Pinpoint the cell where the given text exists, returning its (X, Y) midpoint coordinate. 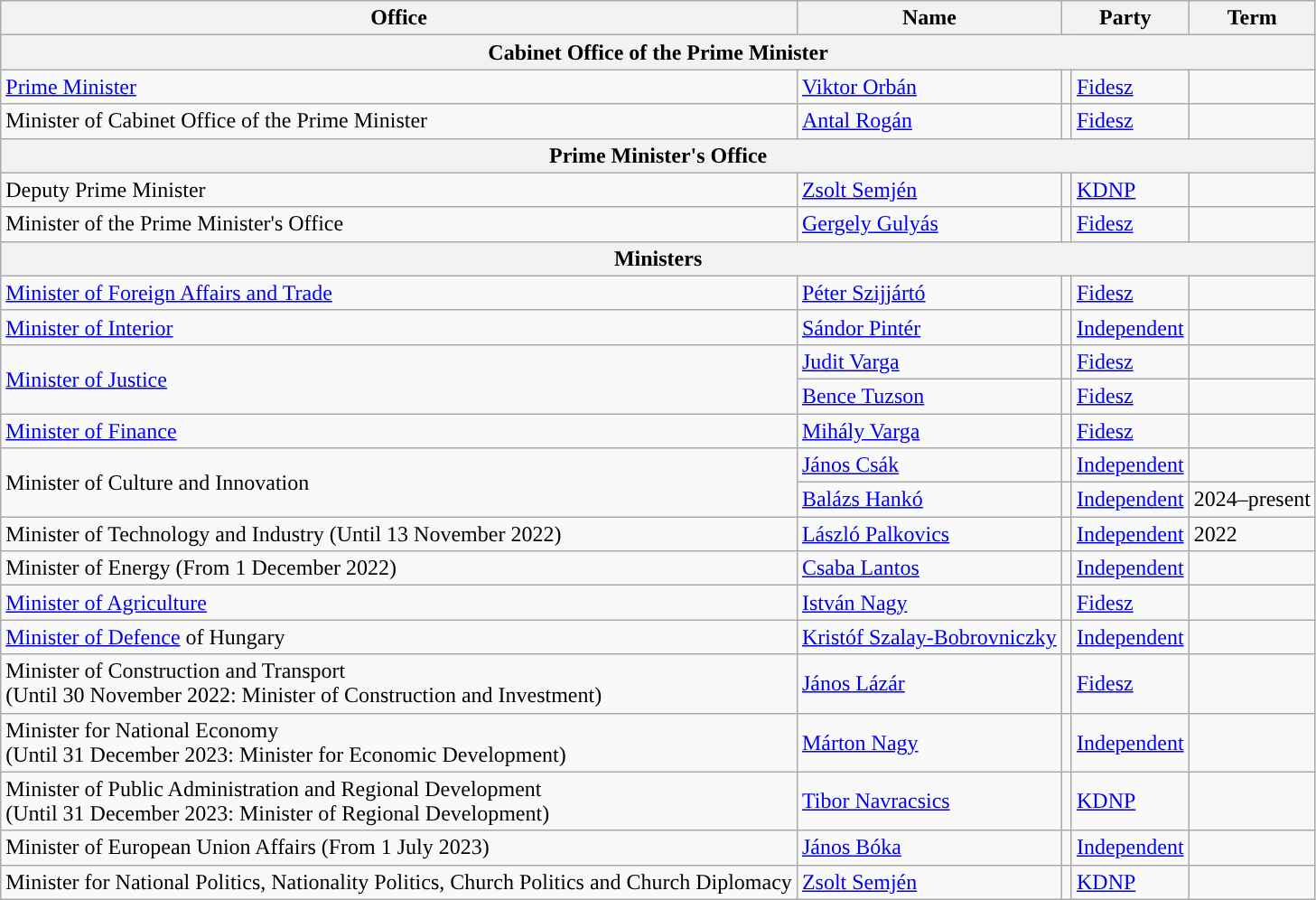
Balázs Hankó (929, 500)
Minister of Public Administration and Regional Development(Until 31 December 2023: Minister of Regional Development) (399, 801)
Minister of Technology and Industry (Until 13 November 2022) (399, 534)
Prime Minister's Office (658, 155)
Kristóf Szalay-Bobrovniczky (929, 637)
Tibor Navracsics (929, 801)
Sándor Pintér (929, 327)
Ministers (658, 258)
Minister of Cabinet Office of the Prime Minister (399, 121)
Name (929, 18)
János Bóka (929, 848)
Office (399, 18)
Party (1125, 18)
Minister of Finance (399, 431)
Csaba Lantos (929, 568)
Term (1252, 18)
Minister of Defence of Hungary (399, 637)
Minister of Energy (From 1 December 2022) (399, 568)
Márton Nagy (929, 743)
Minister for National Politics, Nationality Politics, Church Politics and Church Diplomacy (399, 882)
Deputy Prime Minister (399, 190)
Minister of Interior (399, 327)
Prime Minister (399, 87)
Cabinet Office of the Prime Minister (658, 52)
Mihály Varga (929, 431)
István Nagy (929, 603)
Antal Rogán (929, 121)
Minister of Justice (399, 379)
Minister of European Union Affairs (From 1 July 2023) (399, 848)
Minister of Construction and Transport(Until 30 November 2022: Minister of Construction and Investment) (399, 683)
János Lázár (929, 683)
Bence Tuzson (929, 396)
Minister of the Prime Minister's Office (399, 224)
2022 (1252, 534)
Judit Varga (929, 361)
Minister of Foreign Affairs and Trade (399, 293)
Gergely Gulyás (929, 224)
Minister for National Economy(Until 31 December 2023: Minister for Economic Development) (399, 743)
László Palkovics (929, 534)
Minister of Agriculture (399, 603)
Viktor Orbán (929, 87)
János Csák (929, 465)
Péter Szijjártó (929, 293)
2024–present (1252, 500)
Minister of Culture and Innovation (399, 483)
